Scan for the cell matching the given text and deliver its (x, y) coordinate at center. 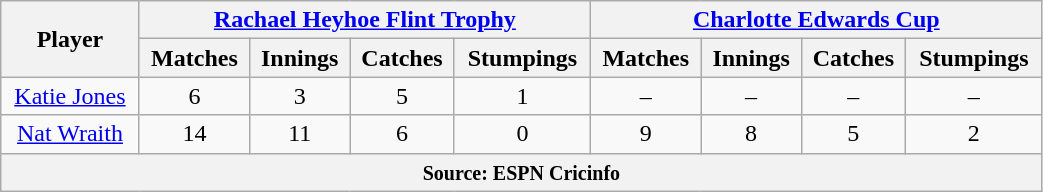
14 (194, 134)
Player (70, 39)
0 (522, 134)
3 (300, 96)
Source: ESPN Cricinfo (522, 172)
11 (300, 134)
9 (646, 134)
Rachael Heyhoe Flint Trophy (364, 20)
2 (974, 134)
Charlotte Edwards Cup (817, 20)
Katie Jones (70, 96)
1 (522, 96)
8 (751, 134)
Nat Wraith (70, 134)
